Output the [x, y] coordinate of the center of the cell containing the given text.  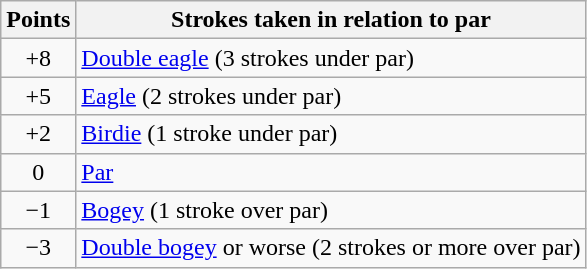
−1 [38, 210]
−3 [38, 248]
0 [38, 172]
Bogey (1 stroke over par) [331, 210]
Double eagle (3 strokes under par) [331, 58]
Points [38, 20]
+2 [38, 134]
Eagle (2 strokes under par) [331, 96]
Strokes taken in relation to par [331, 20]
Par [331, 172]
+8 [38, 58]
Double bogey or worse (2 strokes or more over par) [331, 248]
+5 [38, 96]
Birdie (1 stroke under par) [331, 134]
